From the cell containing the given text, extract its center point as [x, y] coordinate. 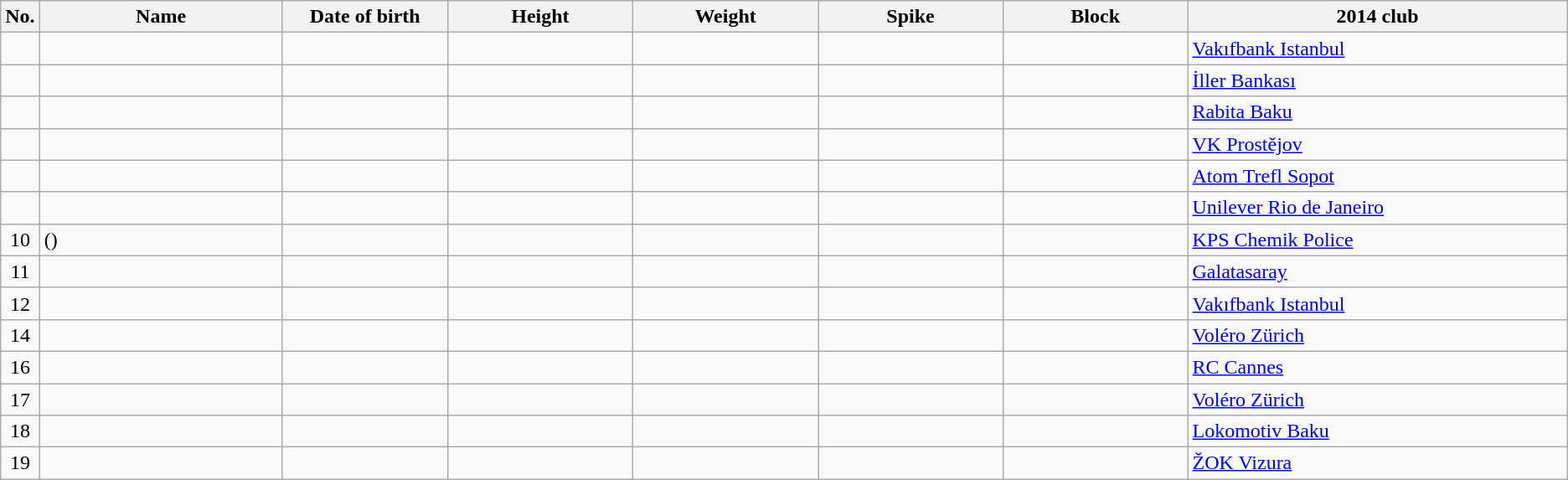
Spike [911, 17]
Rabita Baku [1377, 112]
10 [20, 240]
KPS Chemik Police [1377, 240]
RC Cannes [1377, 367]
No. [20, 17]
Unilever Rio de Janeiro [1377, 208]
16 [20, 367]
14 [20, 335]
VK Prostějov [1377, 144]
19 [20, 463]
Atom Trefl Sopot [1377, 176]
Galatasaray [1377, 271]
Date of birth [365, 17]
İller Bankası [1377, 80]
() [161, 240]
11 [20, 271]
Weight [725, 17]
Lokomotiv Baku [1377, 431]
ŽOK Vizura [1377, 463]
17 [20, 400]
2014 club [1377, 17]
12 [20, 303]
18 [20, 431]
Block [1096, 17]
Name [161, 17]
Height [539, 17]
